Detect which cell encompasses the target text, then output its (x, y) center coordinate. 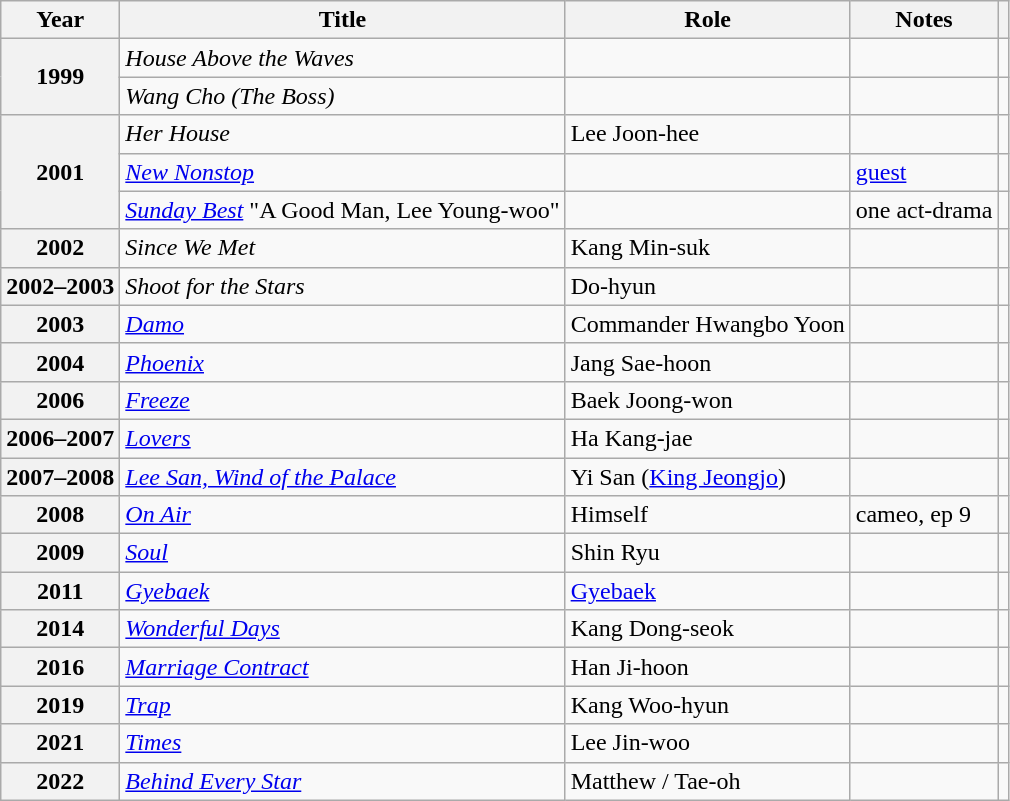
Baek Joong-won (708, 400)
one act-drama (924, 210)
On Air (342, 515)
2009 (60, 553)
2007–2008 (60, 477)
1999 (60, 77)
Times (342, 743)
Kang Dong-seok (708, 629)
Matthew / Tae-oh (708, 781)
Her House (342, 134)
Damo (342, 324)
2002–2003 (60, 286)
Kang Min-suk (708, 248)
Han Ji-hoon (708, 667)
Year (60, 20)
Ha Kang-jae (708, 438)
guest (924, 172)
Trap (342, 705)
Behind Every Star (342, 781)
House Above the Waves (342, 58)
2016 (60, 667)
2022 (60, 781)
2001 (60, 172)
2006 (60, 400)
Yi San (King Jeongjo) (708, 477)
Wonderful Days (342, 629)
2021 (60, 743)
Freeze (342, 400)
2008 (60, 515)
cameo, ep 9 (924, 515)
Kang Woo-hyun (708, 705)
2002 (60, 248)
2004 (60, 362)
Sunday Best "A Good Man, Lee Young-woo" (342, 210)
New Nonstop (342, 172)
2003 (60, 324)
Jang Sae-hoon (708, 362)
Phoenix (342, 362)
Himself (708, 515)
Lee Joon-hee (708, 134)
Shoot for the Stars (342, 286)
Do-hyun (708, 286)
Lee San, Wind of the Palace (342, 477)
2019 (60, 705)
2006–2007 (60, 438)
2014 (60, 629)
Shin Ryu (708, 553)
Lee Jin-woo (708, 743)
Commander Hwangbo Yoon (708, 324)
Soul (342, 553)
Wang Cho (The Boss) (342, 96)
Title (342, 20)
Marriage Contract (342, 667)
Notes (924, 20)
Since We Met (342, 248)
Lovers (342, 438)
Role (708, 20)
2011 (60, 591)
